Scan for the cell matching the given text and deliver its (x, y) coordinate at center. 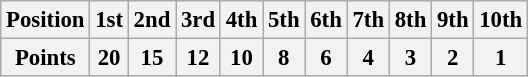
4th (241, 20)
Points (46, 58)
3rd (198, 20)
2 (453, 58)
9th (453, 20)
6 (326, 58)
20 (109, 58)
3 (410, 58)
Position (46, 20)
8th (410, 20)
12 (198, 58)
4 (368, 58)
10 (241, 58)
8 (284, 58)
5th (284, 20)
15 (152, 58)
10th (501, 20)
1 (501, 58)
2nd (152, 20)
1st (109, 20)
7th (368, 20)
6th (326, 20)
